Find where the given text appears and provide that cell's center as [X, Y] coordinate. 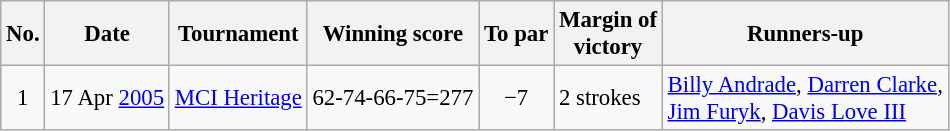
−7 [516, 98]
1 [23, 98]
No. [23, 34]
Winning score [393, 34]
62-74-66-75=277 [393, 98]
Billy Andrade, Darren Clarke, Jim Furyk, Davis Love III [805, 98]
To par [516, 34]
Margin ofvictory [608, 34]
17 Apr 2005 [107, 98]
2 strokes [608, 98]
Runners-up [805, 34]
Date [107, 34]
MCI Heritage [238, 98]
Tournament [238, 34]
